Return the [x, y] coordinate for the center point of the cell that contains the specified text.  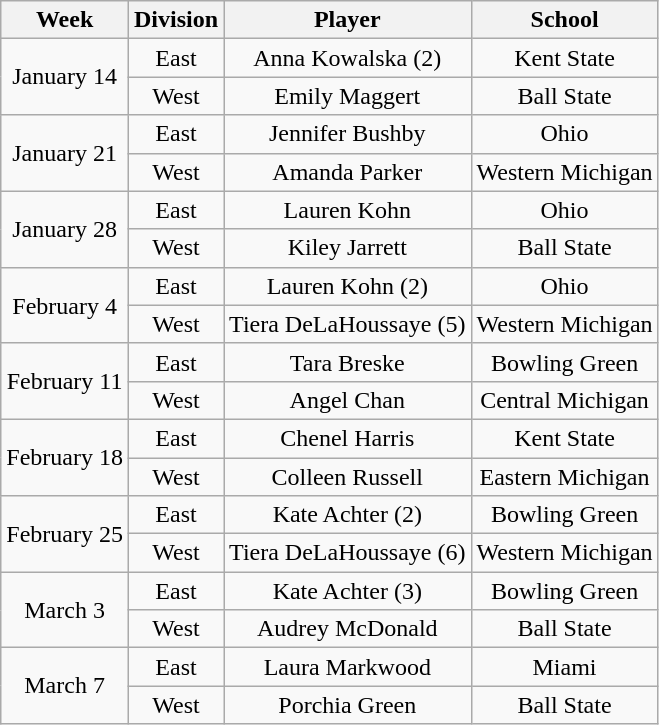
Angel Chan [348, 400]
February 18 [65, 457]
Kate Achter (3) [348, 591]
Laura Markwood [348, 667]
School [564, 20]
Audrey McDonald [348, 629]
Emily Maggert [348, 96]
Player [348, 20]
Central Michigan [564, 400]
February 4 [65, 305]
Jennifer Bushby [348, 134]
Amanda Parker [348, 172]
January 21 [65, 153]
February 25 [65, 534]
Anna Kowalska (2) [348, 58]
Kate Achter (2) [348, 515]
January 28 [65, 229]
Lauren Kohn [348, 210]
Colleen Russell [348, 477]
Tara Breske [348, 362]
Kiley Jarrett [348, 248]
January 14 [65, 77]
Eastern Michigan [564, 477]
February 11 [65, 381]
Lauren Kohn (2) [348, 286]
March 7 [65, 686]
Division [176, 20]
March 3 [65, 610]
Miami [564, 667]
Week [65, 20]
Chenel Harris [348, 438]
Porchia Green [348, 705]
Tiera DeLaHoussaye (5) [348, 324]
Tiera DeLaHoussaye (6) [348, 553]
